Output the [X, Y] coordinate of the center of the cell containing the given text.  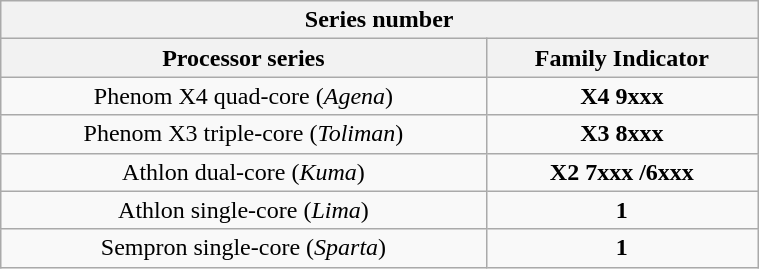
Processor series [244, 58]
X2 7xxx /6xxx [622, 172]
X3 8xxx [622, 134]
Athlon dual-core (Kuma) [244, 172]
Sempron single-core (Sparta) [244, 248]
X4 9xxx [622, 96]
Family Indicator [622, 58]
Series number [380, 20]
Phenom X3 triple-core (Toliman) [244, 134]
Athlon single-core (Lima) [244, 210]
Phenom X4 quad-core (Agena) [244, 96]
